Identify which cell holds the provided text, then report its (x, y) central coordinate. 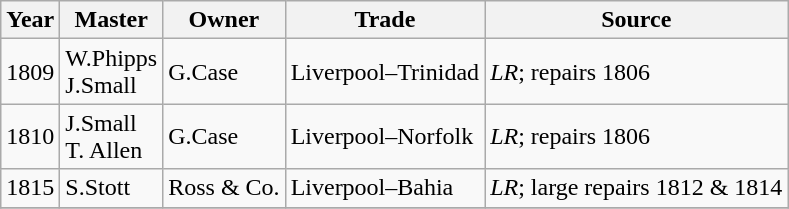
1810 (30, 136)
J.SmallT. Allen (112, 136)
W.PhippsJ.Small (112, 72)
1809 (30, 72)
Master (112, 20)
LR; large repairs 1812 & 1814 (636, 188)
Year (30, 20)
Ross & Co. (224, 188)
Liverpool–Trinidad (385, 72)
Trade (385, 20)
S.Stott (112, 188)
1815 (30, 188)
Liverpool–Norfolk (385, 136)
Liverpool–Bahia (385, 188)
Owner (224, 20)
Source (636, 20)
